For the text-containing cell, return its midpoint in [X, Y] coordinate format. 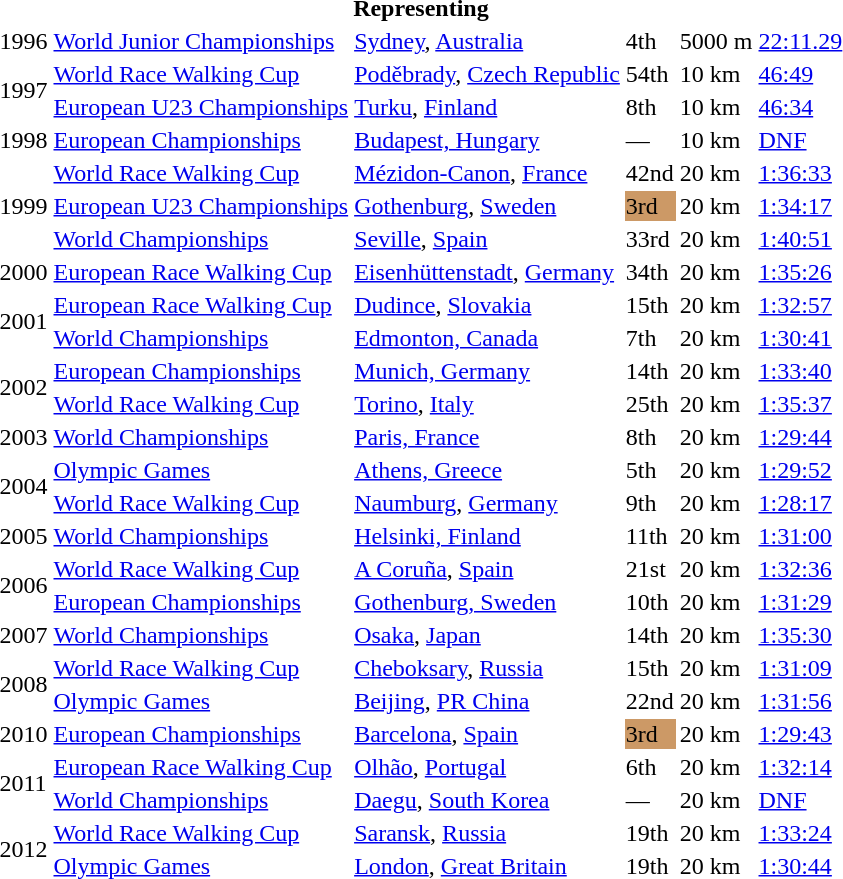
Saransk, Russia [488, 833]
Sydney, Australia [488, 41]
Paris, France [488, 437]
10th [650, 602]
5th [650, 470]
22nd [650, 701]
Eisenhüttenstadt, Germany [488, 272]
5000 m [716, 41]
Naumburg, Germany [488, 503]
Barcelona, Spain [488, 734]
Turku, Finland [488, 107]
34th [650, 272]
4th [650, 41]
7th [650, 338]
Mézidon-Canon, France [488, 173]
11th [650, 536]
42nd [650, 173]
Torino, Italy [488, 404]
Seville, Spain [488, 239]
Osaka, Japan [488, 635]
Munich, Germany [488, 371]
9th [650, 503]
19th [650, 833]
Helsinki, Finland [488, 536]
Budapest, Hungary [488, 140]
Olhão, Portugal [488, 767]
Poděbrady, Czech Republic [488, 74]
Dudince, Slovakia [488, 305]
Edmonton, Canada [488, 338]
Athens, Greece [488, 470]
Daegu, South Korea [488, 800]
33rd [650, 239]
Beijing, PR China [488, 701]
A Coruña, Spain [488, 569]
Cheboksary, Russia [488, 668]
6th [650, 767]
World Junior Championships [201, 41]
54th [650, 74]
21st [650, 569]
25th [650, 404]
